Find where the given text appears and provide that cell's center as [x, y] coordinate. 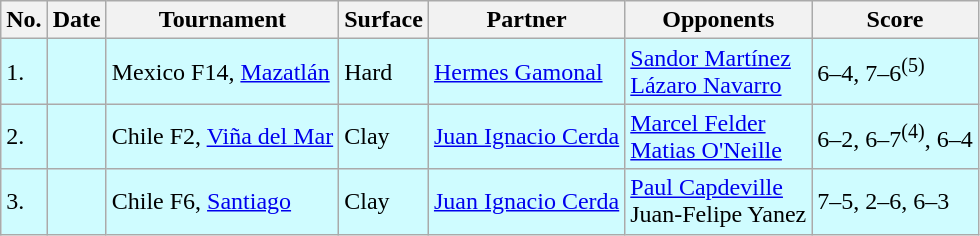
Score [895, 20]
Marcel Felder Matias O'Neille [718, 136]
Hermes Gamonal [526, 72]
6–4, 7–6(5) [895, 72]
Opponents [718, 20]
Mexico F14, Mazatlán [222, 72]
6–2, 6–7(4), 6–4 [895, 136]
Hard [384, 72]
Paul Capdeville Juan-Felipe Yanez [718, 202]
Partner [526, 20]
Sandor Martínez Lázaro Navarro [718, 72]
3. [24, 202]
2. [24, 136]
Surface [384, 20]
No. [24, 20]
Date [76, 20]
7–5, 2–6, 6–3 [895, 202]
Tournament [222, 20]
Chile F6, Santiago [222, 202]
Chile F2, Viña del Mar [222, 136]
1. [24, 72]
